Detect which cell encompasses the target text, then output its (x, y) center coordinate. 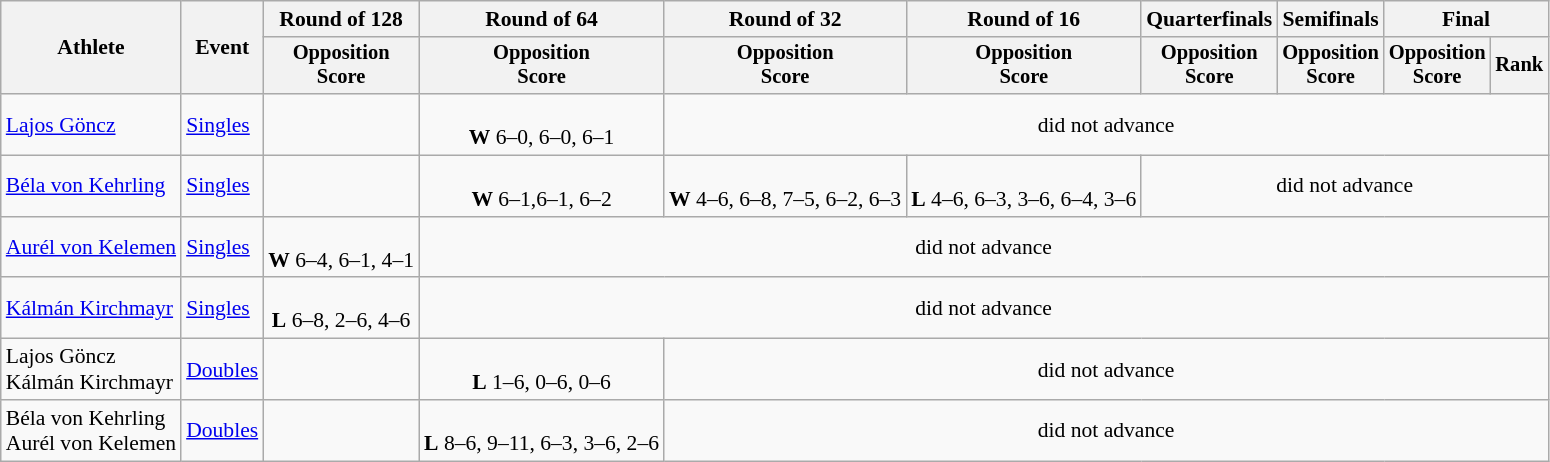
L 4–6, 6–3, 3–6, 6–4, 3–6 (1024, 186)
W 6–1,6–1, 6–2 (542, 186)
Round of 16 (1024, 19)
Round of 64 (542, 19)
L 6–8, 2–6, 4–6 (341, 308)
Rank (1519, 66)
Semifinals (1330, 19)
W 4–6, 6–8, 7–5, 6–2, 6–3 (785, 186)
W 6–0, 6–0, 6–1 (542, 124)
Aurél von Kelemen (91, 248)
Quarterfinals (1209, 19)
Final (1466, 19)
Event (222, 48)
L 8–6, 9–11, 6–3, 3–6, 2–6 (542, 430)
Athlete (91, 48)
Béla von Kehrling Aurél von Kelemen (91, 430)
Lajos Göncz Kálmán Kirchmayr (91, 370)
Round of 128 (341, 19)
Lajos Göncz (91, 124)
Kálmán Kirchmayr (91, 308)
Round of 32 (785, 19)
L 1–6, 0–6, 0–6 (542, 370)
Béla von Kehrling (91, 186)
W 6–4, 6–1, 4–1 (341, 248)
